Identify which cell holds the provided text, then report its [x, y] central coordinate. 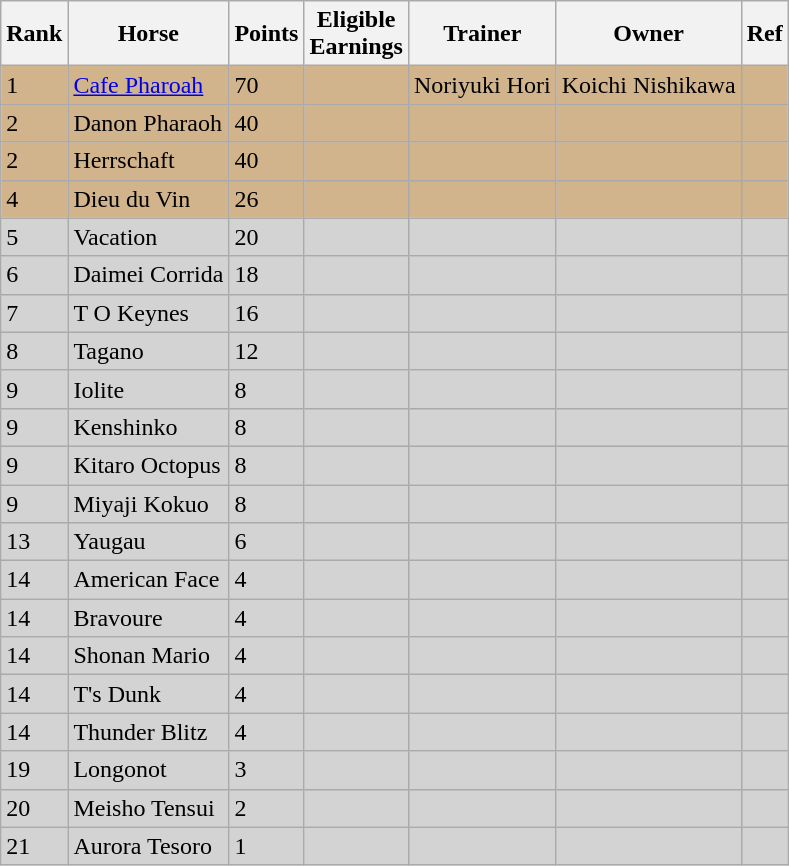
Kitaro Octopus [148, 465]
Horse [148, 34]
19 [34, 770]
Koichi Nishikawa [648, 85]
American Face [148, 580]
3 [266, 770]
7 [34, 313]
Shonan Mario [148, 656]
T's Dunk [148, 694]
Herrschaft [148, 161]
Owner [648, 34]
26 [266, 199]
16 [266, 313]
Yaugau [148, 542]
12 [266, 351]
Tagano [148, 351]
21 [34, 846]
Longonot [148, 770]
Noriyuki Hori [482, 85]
Miyaji Kokuo [148, 503]
Daimei Corrida [148, 275]
Dieu du Vin [148, 199]
13 [34, 542]
Aurora Tesoro [148, 846]
T O Keynes [148, 313]
5 [34, 237]
Kenshinko [148, 427]
Ref [764, 34]
Danon Pharaoh [148, 123]
EligibleEarnings [356, 34]
Bravoure [148, 618]
Thunder Blitz [148, 732]
Points [266, 34]
Rank [34, 34]
Trainer [482, 34]
Cafe Pharoah [148, 85]
Iolite [148, 389]
18 [266, 275]
Meisho Tensui [148, 808]
70 [266, 85]
Vacation [148, 237]
